Return (x, y) of the center of cell containing provided text 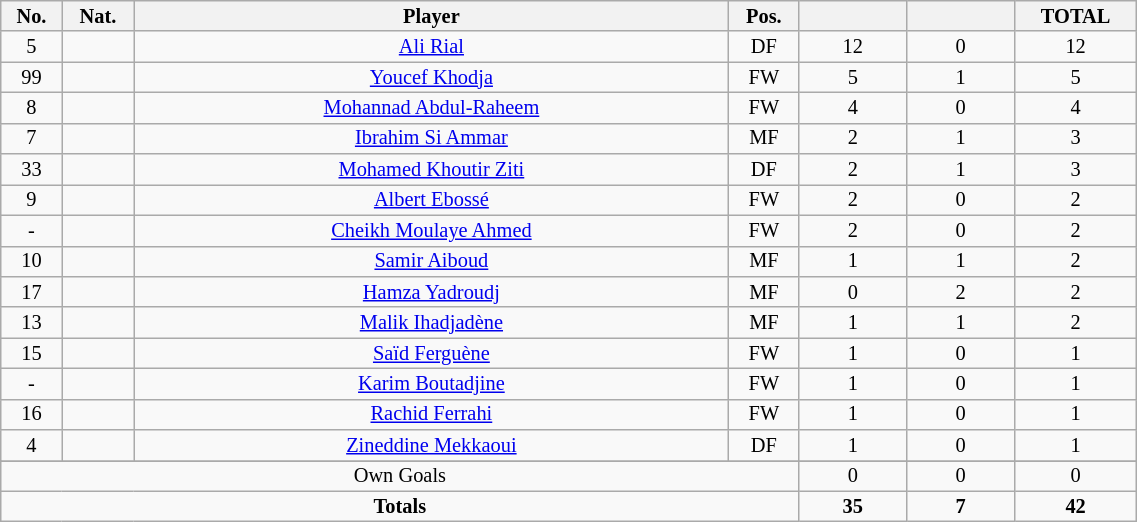
Ibrahim Si Ammar (432, 138)
No. (32, 16)
Malik Ihadjadène (432, 322)
15 (32, 354)
Player (432, 16)
33 (32, 170)
Samir Aiboud (432, 262)
Ali Rial (432, 46)
Zineddine Mekkaoui (432, 446)
16 (32, 414)
Mohamed Khoutir Ziti (432, 170)
Rachid Ferrahi (432, 414)
Karim Boutadjine (432, 384)
Own Goals (400, 476)
10 (32, 262)
99 (32, 78)
17 (32, 292)
8 (32, 108)
Saïd Ferguène (432, 354)
Albert Ebossé (432, 200)
Mohannad Abdul-Raheem (432, 108)
13 (32, 322)
Cheikh Moulaye Ahmed (432, 230)
Pos. (764, 16)
Nat. (98, 16)
Hamza Yadroudj (432, 292)
Totals (400, 506)
Youcef Khodja (432, 78)
35 (853, 506)
42 (1075, 506)
9 (32, 200)
TOTAL (1075, 16)
